From the cell containing the given text, extract its center point as (X, Y) coordinate. 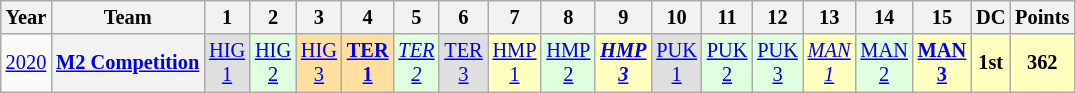
1 (227, 17)
2 (273, 17)
MAN2 (884, 63)
MAN1 (830, 63)
PUK2 (727, 63)
TER1 (368, 63)
14 (884, 17)
6 (463, 17)
7 (515, 17)
HMP2 (568, 63)
15 (942, 17)
8 (568, 17)
HMP1 (515, 63)
HMP3 (623, 63)
4 (368, 17)
Points (1042, 17)
MAN3 (942, 63)
9 (623, 17)
HIG1 (227, 63)
13 (830, 17)
12 (777, 17)
1st (990, 63)
TER3 (463, 63)
5 (416, 17)
HIG3 (319, 63)
Year (26, 17)
362 (1042, 63)
PUK1 (676, 63)
3 (319, 17)
PUK3 (777, 63)
2020 (26, 63)
DC (990, 17)
11 (727, 17)
M2 Competition (128, 63)
HIG2 (273, 63)
10 (676, 17)
Team (128, 17)
TER2 (416, 63)
